Search for the cell housing the specified text and yield its [x, y] center coordinate. 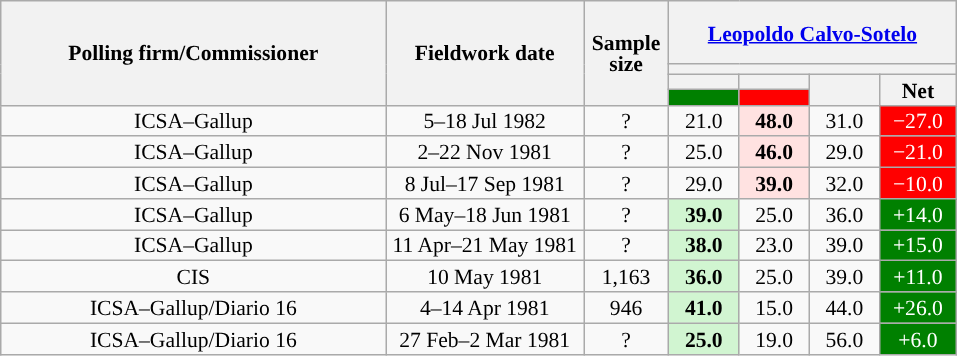
8 Jul–17 Sep 1981 [485, 184]
−27.0 [918, 120]
+14.0 [918, 214]
10 May 1981 [485, 276]
−10.0 [918, 184]
11 Apr–21 May 1981 [485, 246]
Fieldwork date [485, 53]
27 Feb–2 Mar 1981 [485, 338]
2–22 Nov 1981 [485, 152]
38.0 [704, 246]
Polling firm/Commissioner [194, 53]
+11.0 [918, 276]
46.0 [774, 152]
4–14 Apr 1981 [485, 308]
21.0 [704, 120]
946 [626, 308]
Net [918, 90]
19.0 [774, 338]
Sample size [626, 53]
6 May–18 Jun 1981 [485, 214]
Leopoldo Calvo-Sotelo [813, 32]
+26.0 [918, 308]
32.0 [844, 184]
−21.0 [918, 152]
23.0 [774, 246]
CIS [194, 276]
1,163 [626, 276]
41.0 [704, 308]
48.0 [774, 120]
5–18 Jul 1982 [485, 120]
31.0 [844, 120]
15.0 [774, 308]
56.0 [844, 338]
44.0 [844, 308]
+6.0 [918, 338]
+15.0 [918, 246]
